Extract the (x, y) coordinate from the center of the cell holding the provided text.  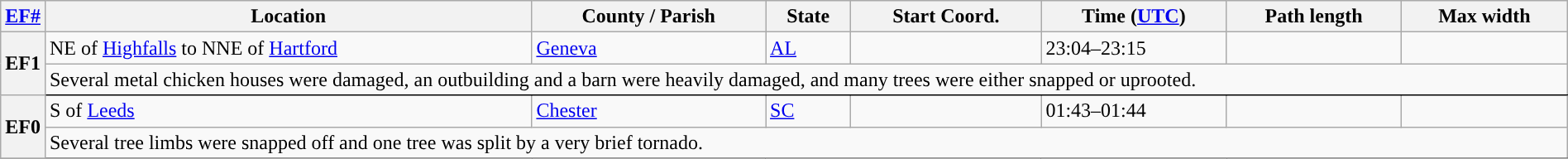
Time (UTC) (1134, 17)
EF1 (23, 64)
S of Leeds (288, 111)
State (809, 17)
01:43–01:44 (1134, 111)
EF0 (23, 127)
AL (809, 48)
Start Coord. (946, 17)
Chester (648, 111)
EF# (23, 17)
Several tree limbs were snapped off and one tree was split by a very brief tornado. (806, 142)
Max width (1484, 17)
23:04–23:15 (1134, 48)
NE of Highfalls to NNE of Hartford (288, 48)
Geneva (648, 48)
Location (288, 17)
County / Parish (648, 17)
Path length (1314, 17)
SC (809, 111)
Several metal chicken houses were damaged, an outbuilding and a barn were heavily damaged, and many trees were either snapped or uprooted. (806, 79)
